Identify which cell holds the provided text, then report its [X, Y] central coordinate. 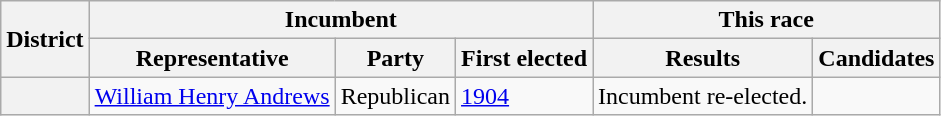
Candidates [876, 58]
This race [766, 20]
1904 [524, 96]
Republican [395, 96]
Results [703, 58]
Incumbent [340, 20]
William Henry Andrews [212, 96]
First elected [524, 58]
District [45, 39]
Incumbent re-elected. [703, 96]
Party [395, 58]
Representative [212, 58]
